Determine the [X, Y] coordinate at the center of the cell enclosing the given text.  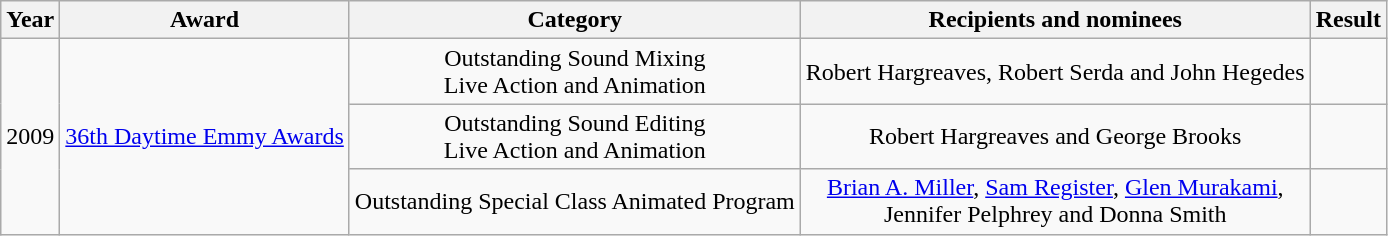
Year [30, 20]
Robert Hargreaves, Robert Serda and John Hegedes [1055, 72]
36th Daytime Emmy Awards [205, 136]
Result [1348, 20]
Outstanding Sound EditingLive Action and Animation [574, 136]
Outstanding Sound MixingLive Action and Animation [574, 72]
Robert Hargreaves and George Brooks [1055, 136]
Brian A. Miller, Sam Register, Glen Murakami,Jennifer Pelphrey and Donna Smith [1055, 202]
Outstanding Special Class Animated Program [574, 202]
Recipients and nominees [1055, 20]
Category [574, 20]
2009 [30, 136]
Award [205, 20]
